Determine the (X, Y) coordinate at the center of the cell enclosing the given text.  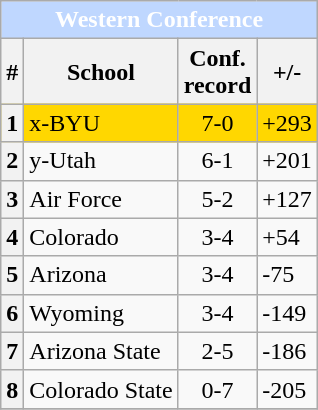
3 (12, 199)
8 (12, 389)
Arizona State (101, 351)
7 (12, 351)
+54 (288, 237)
-205 (288, 389)
5 (12, 275)
5-2 (218, 199)
Colorado (101, 237)
6 (12, 313)
6-1 (218, 161)
+127 (288, 199)
y-Utah (101, 161)
-186 (288, 351)
Colorado State (101, 389)
Air Force (101, 199)
2-5 (218, 351)
-75 (288, 275)
0-7 (218, 389)
+/- (288, 72)
1 (12, 123)
Wyoming (101, 313)
2 (12, 161)
7-0 (218, 123)
x-BYU (101, 123)
# (12, 72)
+293 (288, 123)
4 (12, 237)
-149 (288, 313)
School (101, 72)
Arizona (101, 275)
+201 (288, 161)
Conf. record (218, 72)
Western Conference (160, 20)
